Determine the (x, y) coordinate at the center of the cell enclosing the given text.  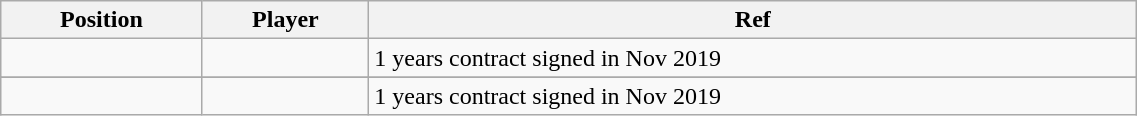
Player (286, 20)
Ref (753, 20)
Position (102, 20)
